Locate the cell with the specified text and output its (x, y) center coordinate. 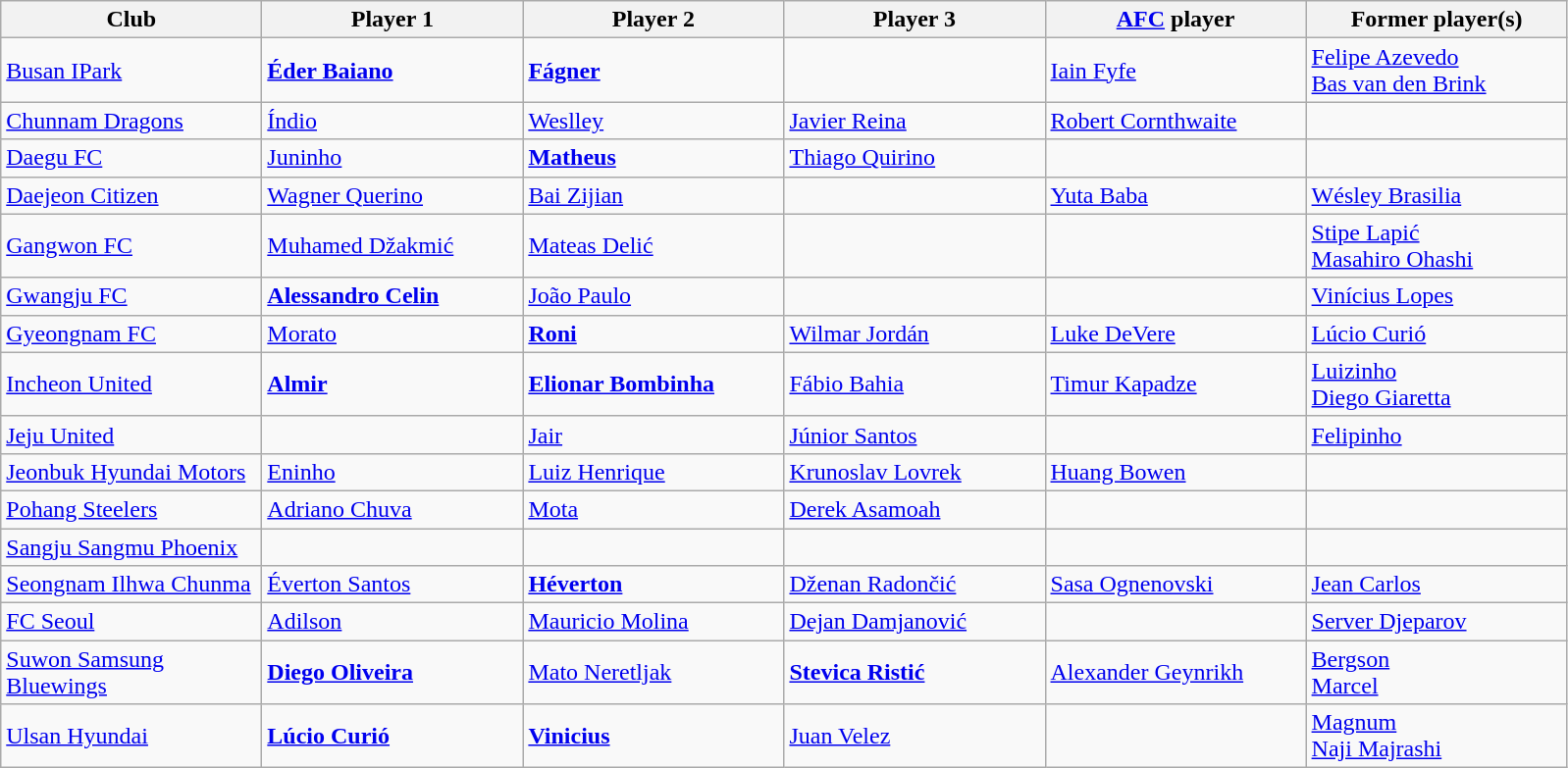
Adriano Chuva (392, 509)
Daejeon Citizen (131, 195)
Diego Oliveira (392, 673)
Elionar Bombinha (653, 384)
Player 3 (915, 20)
Huang Bowen (1176, 472)
Thiago Quirino (915, 158)
Jeju United (131, 435)
Jean Carlos (1437, 585)
Jair (653, 435)
Mateas Delić (653, 245)
Gwangju FC (131, 296)
Gangwon FC (131, 245)
Roni (653, 333)
Wilmar Jordán (915, 333)
Héverton (653, 585)
Alessandro Celin (392, 296)
Éverton Santos (392, 585)
Júnior Santos (915, 435)
Busan IPark (131, 71)
Ulsan Hyundai (131, 736)
Player 2 (653, 20)
Felipinho (1437, 435)
Dejan Damjanović (915, 622)
Luiz Henrique (653, 472)
Alexander Geynrikh (1176, 673)
Iain Fyfe (1176, 71)
Stipe Lapić Masahiro Ohashi (1437, 245)
Éder Baiano (392, 71)
Jeonbuk Hyundai Motors (131, 472)
Server Djeparov (1437, 622)
Daegu FC (131, 158)
Fábio Bahia (915, 384)
Javier Reina (915, 121)
Yuta Baba (1176, 195)
Robert Cornthwaite (1176, 121)
Suwon Samsung Bluewings (131, 673)
Felipe Azevedo Bas van den Brink (1437, 71)
Fágner (653, 71)
AFC player (1176, 20)
Juan Velez (915, 736)
Vinicius (653, 736)
Club (131, 20)
Mauricio Molina (653, 622)
Sasa Ognenovski (1176, 585)
Luke DeVere (1176, 333)
Magnum Naji Majrashi (1437, 736)
Chunnam Dragons (131, 121)
João Paulo (653, 296)
Bai Zijian (653, 195)
Derek Asamoah (915, 509)
Former player(s) (1437, 20)
Morato (392, 333)
Krunoslav Lovrek (915, 472)
Luizinho Diego Giaretta (1437, 384)
Mota (653, 509)
Weslley (653, 121)
Dženan Radončić (915, 585)
Eninho (392, 472)
Adilson (392, 622)
Vinícius Lopes (1437, 296)
Stevica Ristić (915, 673)
Wagner Querino (392, 195)
Player 1 (392, 20)
Almir (392, 384)
Juninho (392, 158)
Índio (392, 121)
Matheus (653, 158)
Wésley Brasilia (1437, 195)
Bergson Marcel (1437, 673)
Sangju Sangmu Phoenix (131, 546)
Muhamed Džakmić (392, 245)
Timur Kapadze (1176, 384)
Seongnam Ilhwa Chunma (131, 585)
Gyeongnam FC (131, 333)
Incheon United (131, 384)
Mato Neretljak (653, 673)
FC Seoul (131, 622)
Pohang Steelers (131, 509)
